For the text-containing cell, return its midpoint in (x, y) coordinate format. 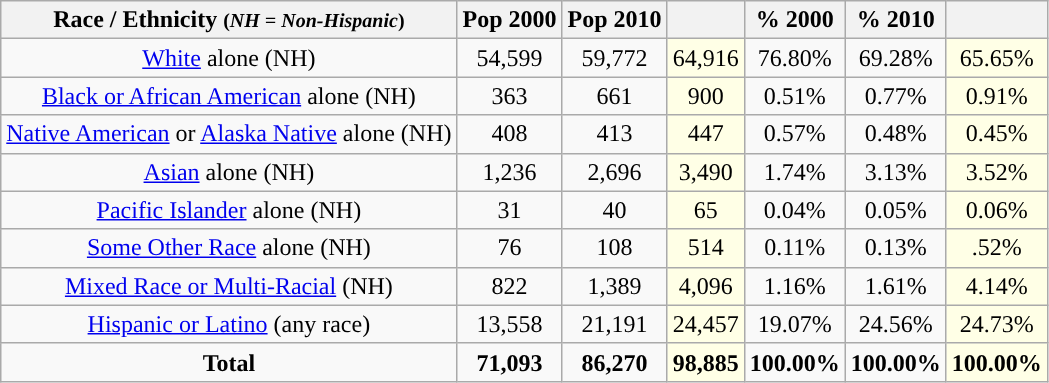
31 (510, 210)
0.06% (996, 210)
.52% (996, 248)
Pop 2010 (614, 20)
Mixed Race or Multi-Racial (NH) (229, 286)
0.11% (794, 248)
Total (229, 362)
900 (706, 96)
Some Other Race alone (NH) (229, 248)
2,696 (614, 172)
24,457 (706, 324)
Pacific Islander alone (NH) (229, 210)
76 (510, 248)
24.73% (996, 324)
0.48% (896, 134)
65 (706, 210)
661 (614, 96)
69.28% (896, 58)
1,236 (510, 172)
0.13% (896, 248)
59,772 (614, 58)
0.45% (996, 134)
71,093 (510, 362)
822 (510, 286)
Asian alone (NH) (229, 172)
13,558 (510, 324)
86,270 (614, 362)
Black or African American alone (NH) (229, 96)
1.16% (794, 286)
413 (614, 134)
65.65% (996, 58)
514 (706, 248)
1.61% (896, 286)
0.04% (794, 210)
21,191 (614, 324)
363 (510, 96)
3,490 (706, 172)
447 (706, 134)
0.57% (794, 134)
4,096 (706, 286)
0.51% (794, 96)
24.56% (896, 324)
54,599 (510, 58)
Native American or Alaska Native alone (NH) (229, 134)
White alone (NH) (229, 58)
3.13% (896, 172)
Hispanic or Latino (any race) (229, 324)
0.77% (896, 96)
64,916 (706, 58)
19.07% (794, 324)
% 2010 (896, 20)
Pop 2000 (510, 20)
98,885 (706, 362)
1,389 (614, 286)
76.80% (794, 58)
40 (614, 210)
0.05% (896, 210)
108 (614, 248)
0.91% (996, 96)
Race / Ethnicity (NH = Non-Hispanic) (229, 20)
408 (510, 134)
% 2000 (794, 20)
1.74% (794, 172)
4.14% (996, 286)
3.52% (996, 172)
